For the text-containing cell, return its midpoint in [x, y] coordinate format. 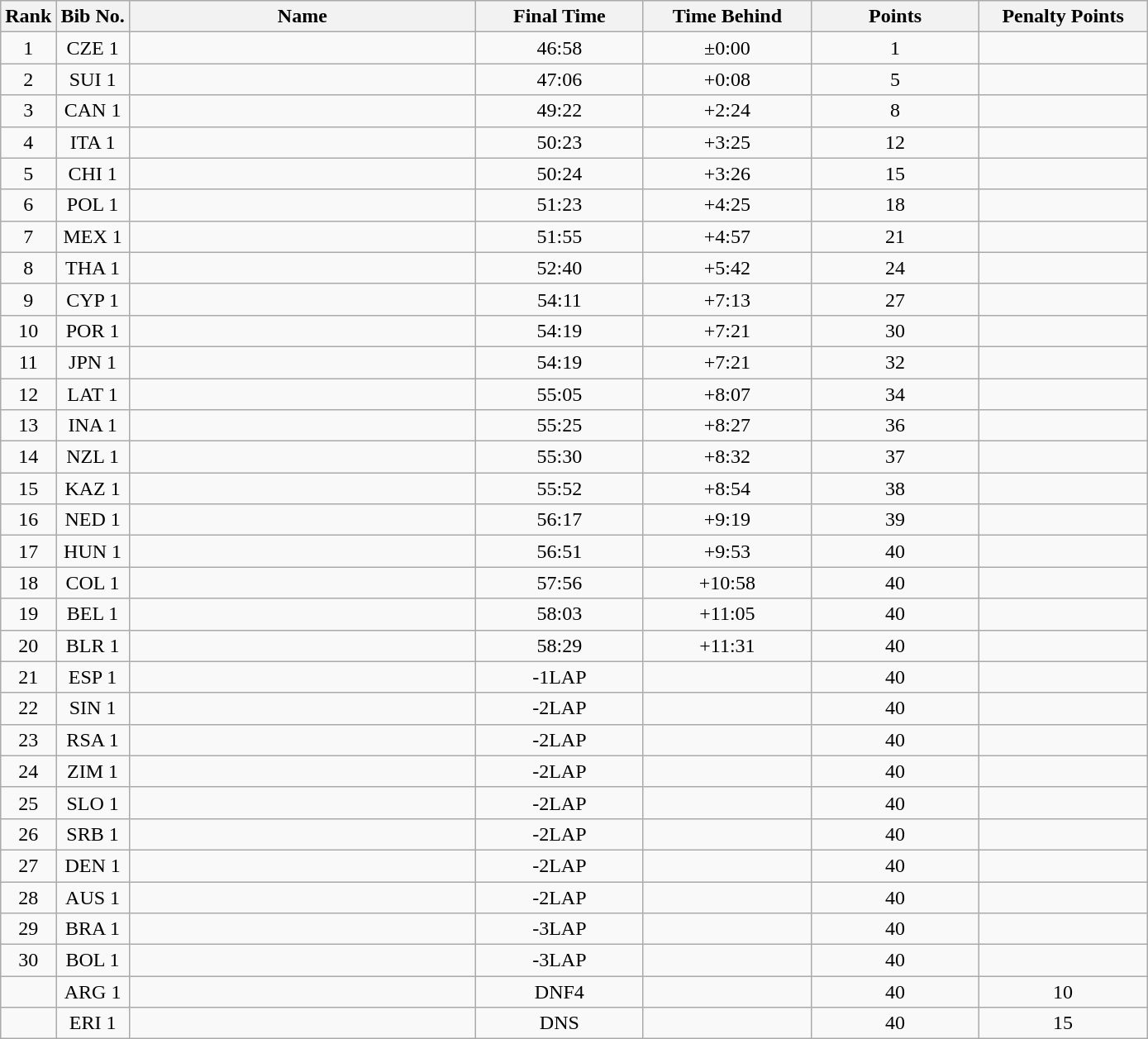
+0:08 [727, 79]
Points [894, 17]
36 [894, 426]
9 [28, 299]
BOL 1 [93, 960]
+10:58 [727, 583]
BLR 1 [93, 646]
54:11 [559, 299]
MEX 1 [93, 236]
51:55 [559, 236]
Rank [28, 17]
34 [894, 394]
+2:24 [727, 111]
CAN 1 [93, 111]
POL 1 [93, 205]
KAZ 1 [93, 489]
13 [28, 426]
14 [28, 457]
+4:57 [727, 236]
+9:19 [727, 520]
BEL 1 [93, 614]
7 [28, 236]
58:03 [559, 614]
+8:54 [727, 489]
2 [28, 79]
+3:25 [727, 142]
ERI 1 [93, 1023]
LAT 1 [93, 394]
AUS 1 [93, 897]
49:22 [559, 111]
26 [28, 834]
CZE 1 [93, 48]
DNF4 [559, 992]
+8:27 [727, 426]
Bib No. [93, 17]
THA 1 [93, 268]
INA 1 [93, 426]
23 [28, 740]
COL 1 [93, 583]
6 [28, 205]
56:17 [559, 520]
ITA 1 [93, 142]
-1LAP [559, 677]
NZL 1 [93, 457]
+7:13 [727, 299]
+8:07 [727, 394]
50:24 [559, 174]
+8:32 [727, 457]
POR 1 [93, 331]
Final Time [559, 17]
32 [894, 362]
+11:31 [727, 646]
ARG 1 [93, 992]
22 [28, 708]
HUN 1 [93, 551]
39 [894, 520]
55:05 [559, 394]
Time Behind [727, 17]
25 [28, 803]
+9:53 [727, 551]
BRA 1 [93, 929]
29 [28, 929]
CHI 1 [93, 174]
11 [28, 362]
+11:05 [727, 614]
NED 1 [93, 520]
46:58 [559, 48]
28 [28, 897]
16 [28, 520]
ZIM 1 [93, 771]
4 [28, 142]
56:51 [559, 551]
57:56 [559, 583]
58:29 [559, 646]
47:06 [559, 79]
DNS [559, 1023]
JPN 1 [93, 362]
20 [28, 646]
55:25 [559, 426]
CYP 1 [93, 299]
SLO 1 [93, 803]
37 [894, 457]
19 [28, 614]
+5:42 [727, 268]
38 [894, 489]
17 [28, 551]
+4:25 [727, 205]
52:40 [559, 268]
55:30 [559, 457]
3 [28, 111]
50:23 [559, 142]
RSA 1 [93, 740]
Penalty Points [1063, 17]
Name [302, 17]
SUI 1 [93, 79]
SRB 1 [93, 834]
SIN 1 [93, 708]
±0:00 [727, 48]
55:52 [559, 489]
51:23 [559, 205]
ESP 1 [93, 677]
+3:26 [727, 174]
DEN 1 [93, 865]
